Provide the [X, Y] coordinate of the cell's center where the given text is located.  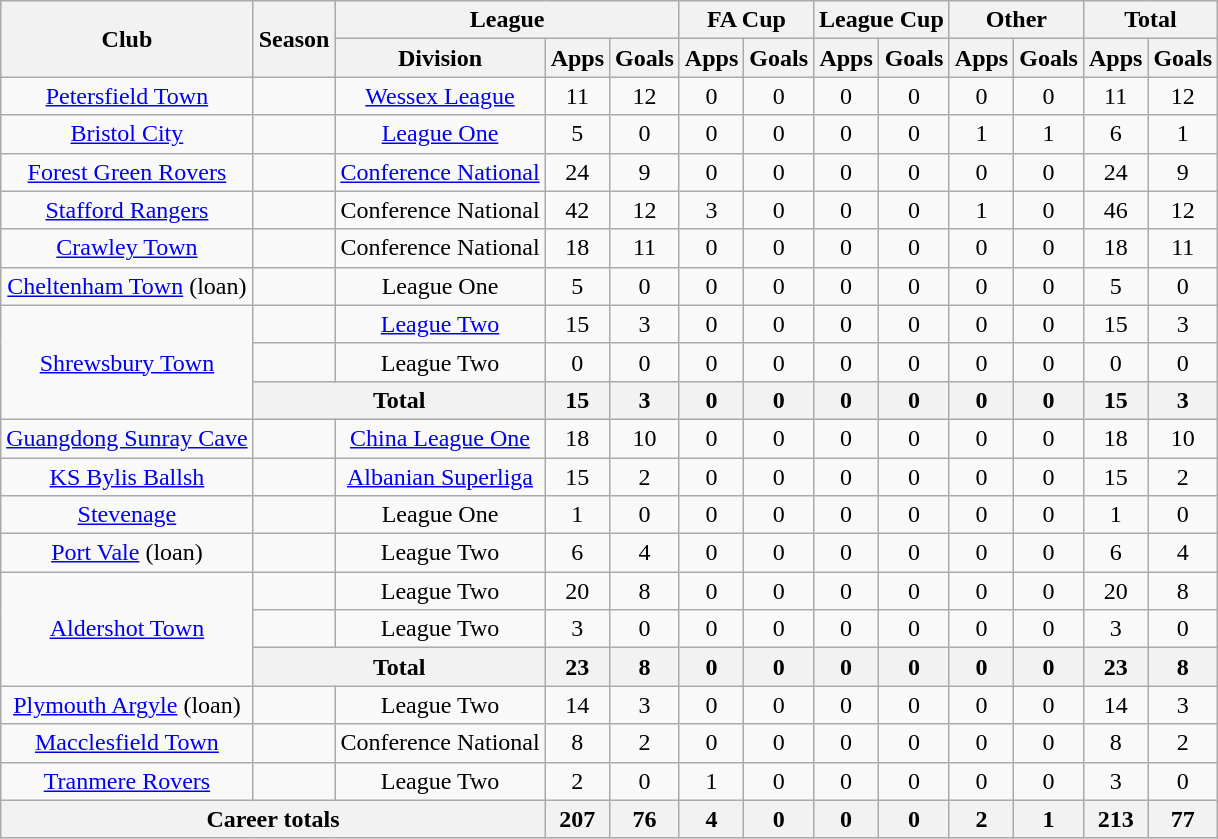
Season [294, 39]
213 [1115, 819]
FA Cup [746, 20]
China League One [440, 438]
Petersfield Town [127, 96]
Stevenage [127, 515]
Port Vale (loan) [127, 553]
League [507, 20]
Albanian Superliga [440, 477]
KS Bylis Ballsh [127, 477]
Aldershot Town [127, 629]
Stafford Rangers [127, 210]
Macclesfield Town [127, 743]
207 [577, 819]
76 [645, 819]
League Cup [882, 20]
Division [440, 58]
42 [577, 210]
Shrewsbury Town [127, 362]
Bristol City [127, 134]
Guangdong Sunray Cave [127, 438]
Wessex League [440, 96]
Other [1016, 20]
Forest Green Rovers [127, 172]
77 [1183, 819]
Cheltenham Town (loan) [127, 286]
Plymouth Argyle (loan) [127, 705]
46 [1115, 210]
Crawley Town [127, 248]
Tranmere Rovers [127, 781]
Career totals [273, 819]
Club [127, 39]
